Determine the (x, y) coordinate at the center of the cell enclosing the given text.  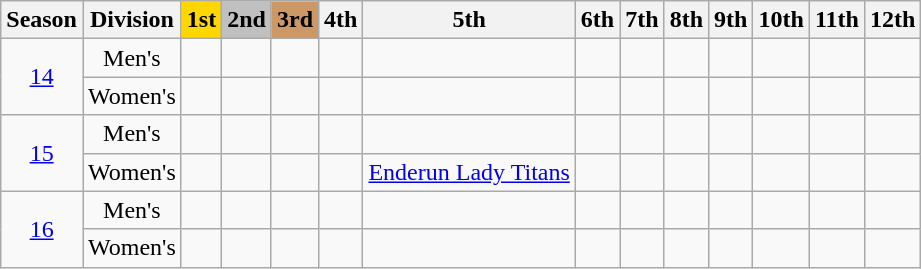
Season (42, 20)
7th (642, 20)
4th (341, 20)
3rd (294, 20)
8th (686, 20)
9th (731, 20)
5th (469, 20)
10th (781, 20)
11th (836, 20)
6th (597, 20)
Enderun Lady Titans (469, 172)
2nd (247, 20)
1st (201, 20)
Division (132, 20)
12th (892, 20)
16 (42, 229)
15 (42, 153)
14 (42, 77)
